Determine the (X, Y) coordinate at the center of the cell enclosing the given text.  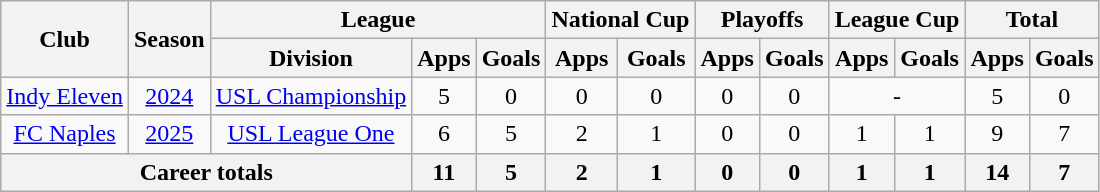
2024 (169, 96)
Total (1032, 20)
14 (997, 172)
6 (444, 134)
Club (65, 39)
- (897, 96)
Division (311, 58)
League Cup (897, 20)
National Cup (620, 20)
Playoffs (762, 20)
9 (997, 134)
Season (169, 39)
Indy Eleven (65, 96)
League (378, 20)
USL Championship (311, 96)
USL League One (311, 134)
11 (444, 172)
FC Naples (65, 134)
Career totals (206, 172)
2025 (169, 134)
